From the cell containing the given text, extract its center point as (x, y) coordinate. 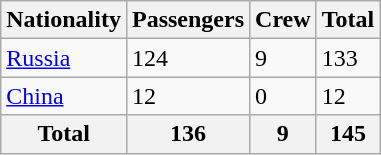
0 (284, 96)
136 (188, 134)
Crew (284, 20)
Nationality (64, 20)
Russia (64, 58)
Passengers (188, 20)
124 (188, 58)
133 (348, 58)
145 (348, 134)
China (64, 96)
